Capture the cell that displays the provided text and extract its (x, y) central coordinate. 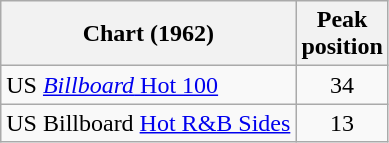
13 (342, 123)
34 (342, 85)
Chart (1962) (148, 34)
US Billboard Hot 100 (148, 85)
Peakposition (342, 34)
US Billboard Hot R&B Sides (148, 123)
